For the text-containing cell, return its midpoint in (X, Y) coordinate format. 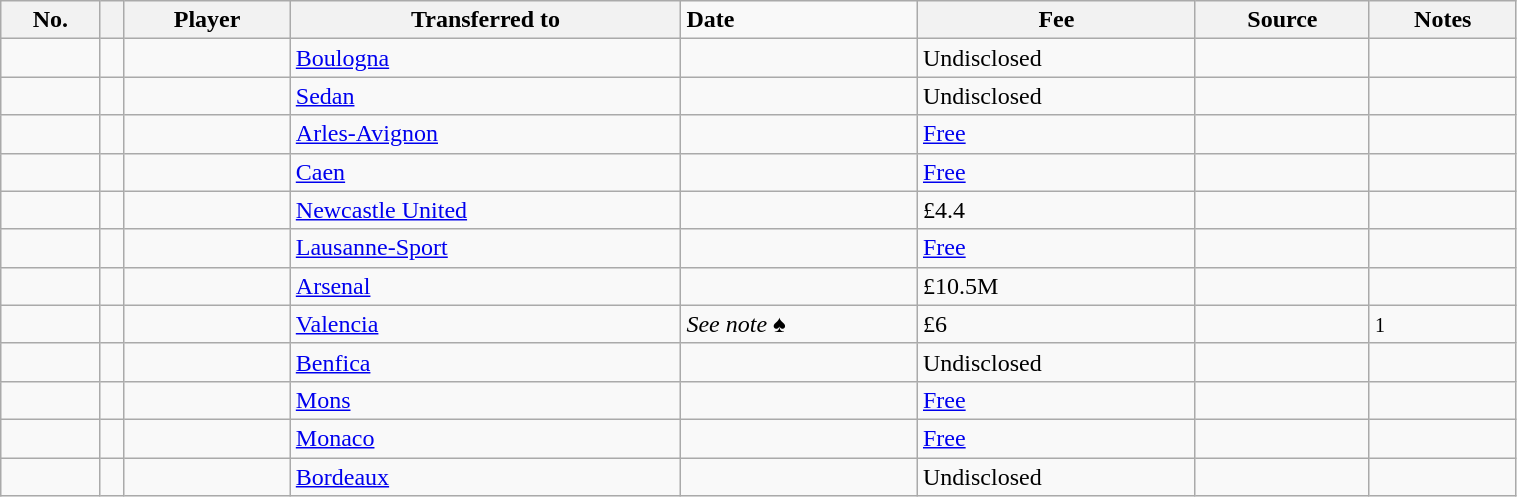
No. (50, 20)
Player (207, 20)
Arles-Avignon (486, 134)
Mons (486, 400)
Transferred to (486, 20)
Notes (1442, 20)
Lausanne-Sport (486, 248)
Boulogna (486, 58)
See note ♠ (800, 324)
Date (800, 20)
Arsenal (486, 286)
1 (1442, 324)
Fee (1056, 20)
Sedan (486, 96)
Bordeaux (486, 477)
£10.5M (1056, 286)
Monaco (486, 438)
Valencia (486, 324)
£6 (1056, 324)
Caen (486, 172)
Benfica (486, 362)
£4.4 (1056, 210)
Newcastle United (486, 210)
Source (1282, 20)
